Extract the (x, y) coordinate from the center of the cell holding the provided text.  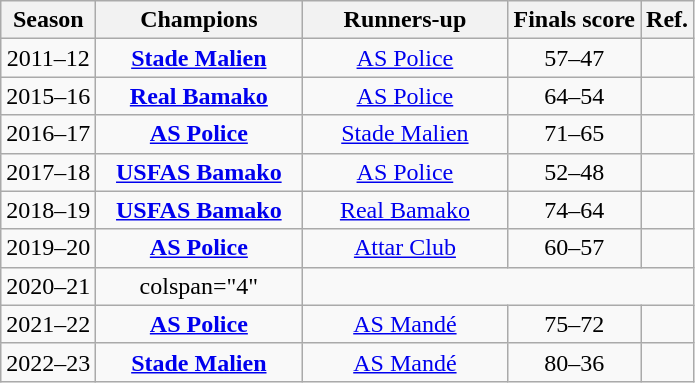
75–72 (574, 324)
60–57 (574, 248)
2017–18 (48, 172)
52–48 (574, 172)
57–47 (574, 58)
2020–21 (48, 286)
Attar Club (405, 248)
2018–19 (48, 210)
Runners-up (405, 20)
71–65 (574, 134)
colspan="4" (199, 286)
2015–16 (48, 96)
Finals score (574, 20)
Season (48, 20)
64–54 (574, 96)
74–64 (574, 210)
2019–20 (48, 248)
2022–23 (48, 362)
Ref. (668, 20)
80–36 (574, 362)
2011–12 (48, 58)
Champions (199, 20)
2021–22 (48, 324)
2016–17 (48, 134)
